Return (X, Y) of the center of cell containing provided text 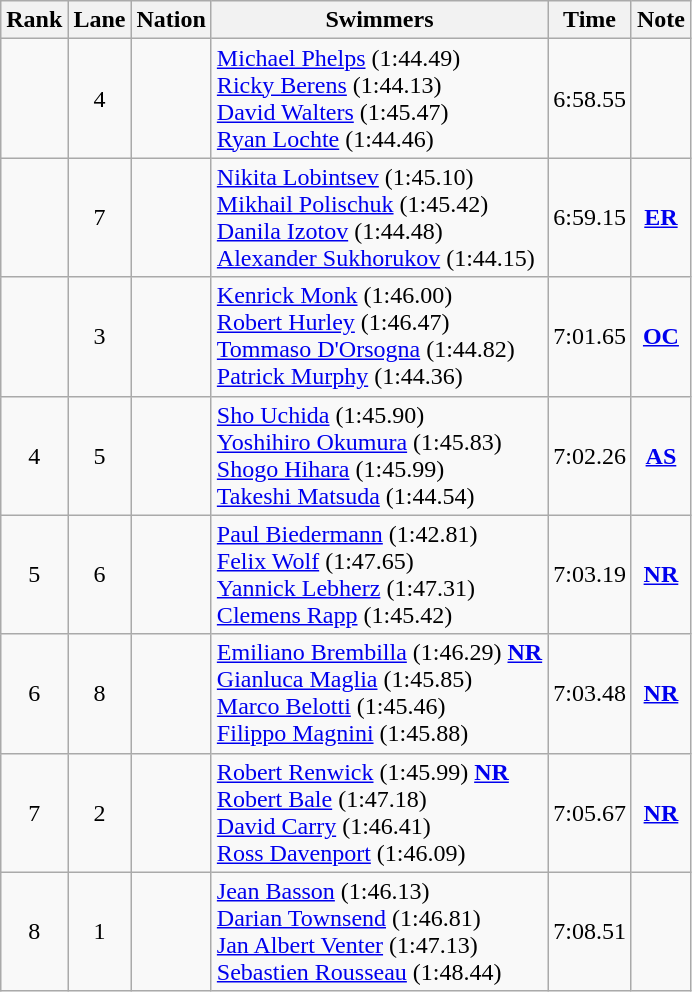
1 (100, 932)
7:03.19 (590, 574)
Nikita Lobintsev (1:45.10) Mikhail Polischuk (1:45.42) Danila Izotov (1:44.48) Alexander Sukhorukov (1:44.15) (379, 218)
OC (660, 336)
Nation (171, 20)
6:59.15 (590, 218)
Kenrick Monk (1:46.00) Robert Hurley (1:46.47) Tommaso D'Orsogna (1:44.82) Patrick Murphy (1:44.36) (379, 336)
Time (590, 20)
ER (660, 218)
7:01.65 (590, 336)
Swimmers (379, 20)
Robert Renwick (1:45.99) NR Robert Bale (1:47.18) David Carry (1:46.41) Ross Davenport (1:46.09) (379, 812)
7:08.51 (590, 932)
7:05.67 (590, 812)
Lane (100, 20)
Paul Biedermann (1:42.81) Felix Wolf (1:47.65) Yannick Lebherz (1:47.31) Clemens Rapp (1:45.42) (379, 574)
Jean Basson (1:46.13) Darian Townsend (1:46.81) Jan Albert Venter (1:47.13) Sebastien Rousseau (1:48.44) (379, 932)
Emiliano Brembilla (1:46.29) NR Gianluca Maglia (1:45.85) Marco Belotti (1:45.46) Filippo Magnini (1:45.88) (379, 694)
Sho Uchida (1:45.90) Yoshihiro Okumura (1:45.83) Shogo Hihara (1:45.99) Takeshi Matsuda (1:44.54) (379, 456)
7:02.26 (590, 456)
2 (100, 812)
Note (660, 20)
6:58.55 (590, 98)
Michael Phelps (1:44.49) Ricky Berens (1:44.13) David Walters (1:45.47) Ryan Lochte (1:44.46) (379, 98)
7:03.48 (590, 694)
3 (100, 336)
AS (660, 456)
Rank (34, 20)
